Provide the [X, Y] coordinate of the cell's center where the given text is located.  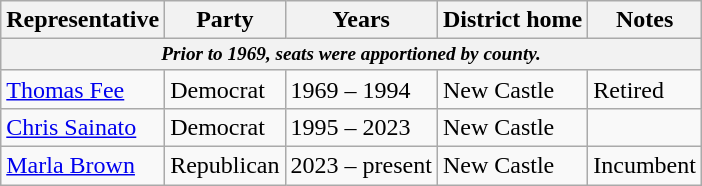
Marla Brown [83, 166]
District home [512, 20]
Incumbent [645, 166]
Thomas Fee [83, 89]
Notes [645, 20]
1969 – 1994 [361, 89]
2023 – present [361, 166]
Republican [225, 166]
Chris Sainato [83, 128]
Prior to 1969, seats were apportioned by county. [352, 55]
Representative [83, 20]
Years [361, 20]
Party [225, 20]
1995 – 2023 [361, 128]
Retired [645, 89]
